Extract the (X, Y) coordinate from the center of the cell holding the provided text.  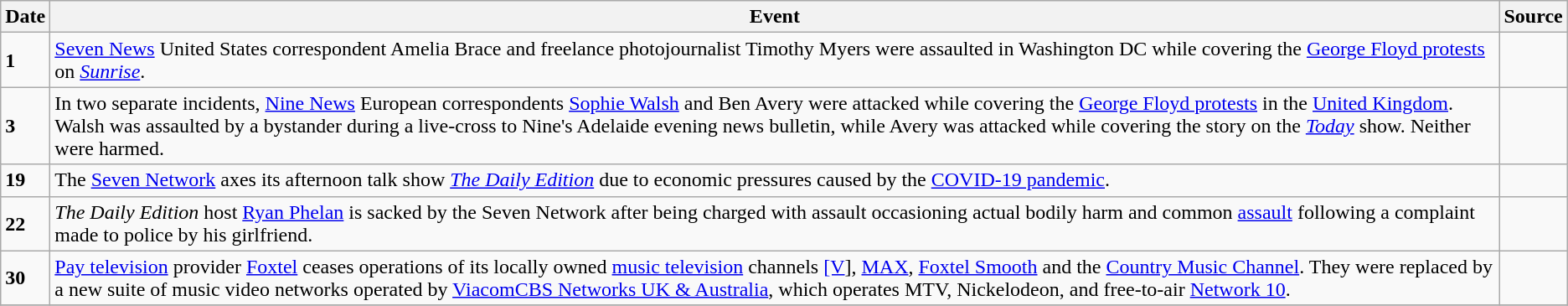
Source (1533, 17)
30 (25, 278)
Event (775, 17)
The Seven Network axes its afternoon talk show The Daily Edition due to economic pressures caused by the COVID-19 pandemic. (775, 180)
22 (25, 223)
3 (25, 126)
1 (25, 60)
19 (25, 180)
Date (25, 17)
